Find where the given text appears and provide that cell's center as (X, Y) coordinate. 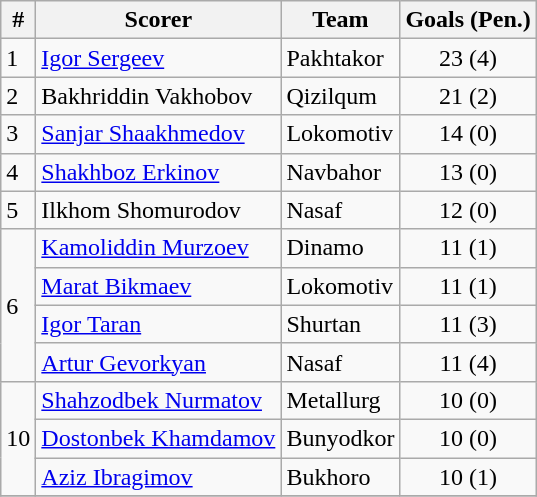
Qizilqum (340, 96)
10 (18, 438)
Aziz Ibragimov (158, 477)
2 (18, 96)
Igor Sergeev (158, 58)
Artur Gevorkyan (158, 362)
11 (4) (468, 362)
13 (0) (468, 172)
6 (18, 305)
Bukhoro (340, 477)
Bakhriddin Vakhobov (158, 96)
Scorer (158, 20)
Pakhtakor (340, 58)
Marat Bikmaev (158, 286)
4 (18, 172)
21 (2) (468, 96)
14 (0) (468, 134)
10 (1) (468, 477)
11 (3) (468, 324)
Navbahor (340, 172)
Shakhboz Erkinov (158, 172)
Shahzodbek Nurmatov (158, 400)
Sanjar Shaakhmedov (158, 134)
Metallurg (340, 400)
3 (18, 134)
Dostonbek Khamdamov (158, 438)
5 (18, 210)
Igor Taran (158, 324)
12 (0) (468, 210)
Goals (Pen.) (468, 20)
Bunyodkor (340, 438)
Team (340, 20)
Ilkhom Shomurodov (158, 210)
# (18, 20)
Dinamo (340, 248)
Kamoliddin Murzoev (158, 248)
23 (4) (468, 58)
Shurtan (340, 324)
1 (18, 58)
